Capture the cell that displays the provided text and extract its (x, y) central coordinate. 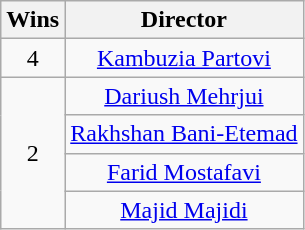
4 (33, 58)
Wins (33, 20)
2 (33, 153)
Farid Mostafavi (184, 172)
Rakhshan Bani-Etemad (184, 134)
Dariush Mehrjui (184, 96)
Director (184, 20)
Kambuzia Partovi (184, 58)
Majid Majidi (184, 210)
